Find where the given text appears and provide that cell's center as [X, Y] coordinate. 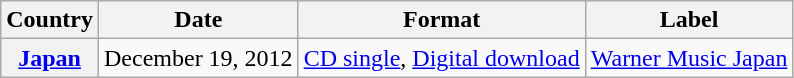
December 19, 2012 [198, 58]
Country [50, 20]
Japan [50, 58]
Label [689, 20]
CD single, Digital download [442, 58]
Format [442, 20]
Warner Music Japan [689, 58]
Date [198, 20]
